Identify which cell holds the provided text, then report its [x, y] central coordinate. 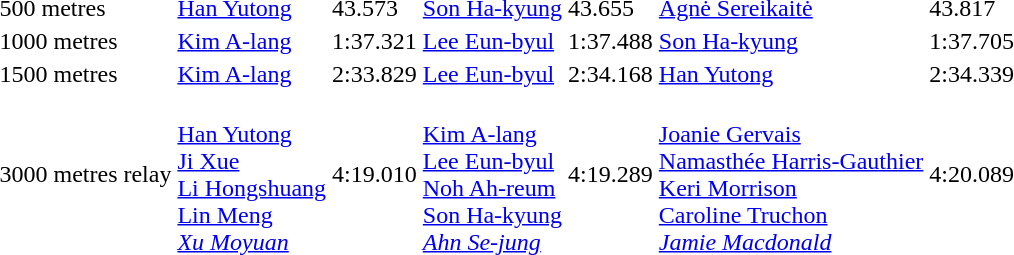
Son Ha-kyung [791, 41]
Han Yutong [791, 74]
1:37.488 [611, 41]
1:37.321 [375, 41]
2:34.168 [611, 74]
2:33.829 [375, 74]
